Provide the [X, Y] coordinate of the cell's center where the given text is located.  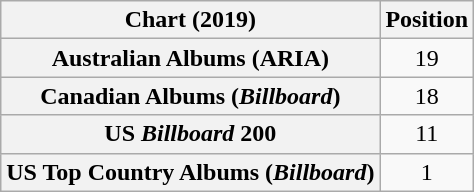
Canadian Albums (Billboard) [190, 96]
18 [427, 96]
US Billboard 200 [190, 134]
Position [427, 20]
Chart (2019) [190, 20]
Australian Albums (ARIA) [190, 58]
11 [427, 134]
19 [427, 58]
US Top Country Albums (Billboard) [190, 172]
1 [427, 172]
